Capture the cell that displays the provided text and extract its (X, Y) central coordinate. 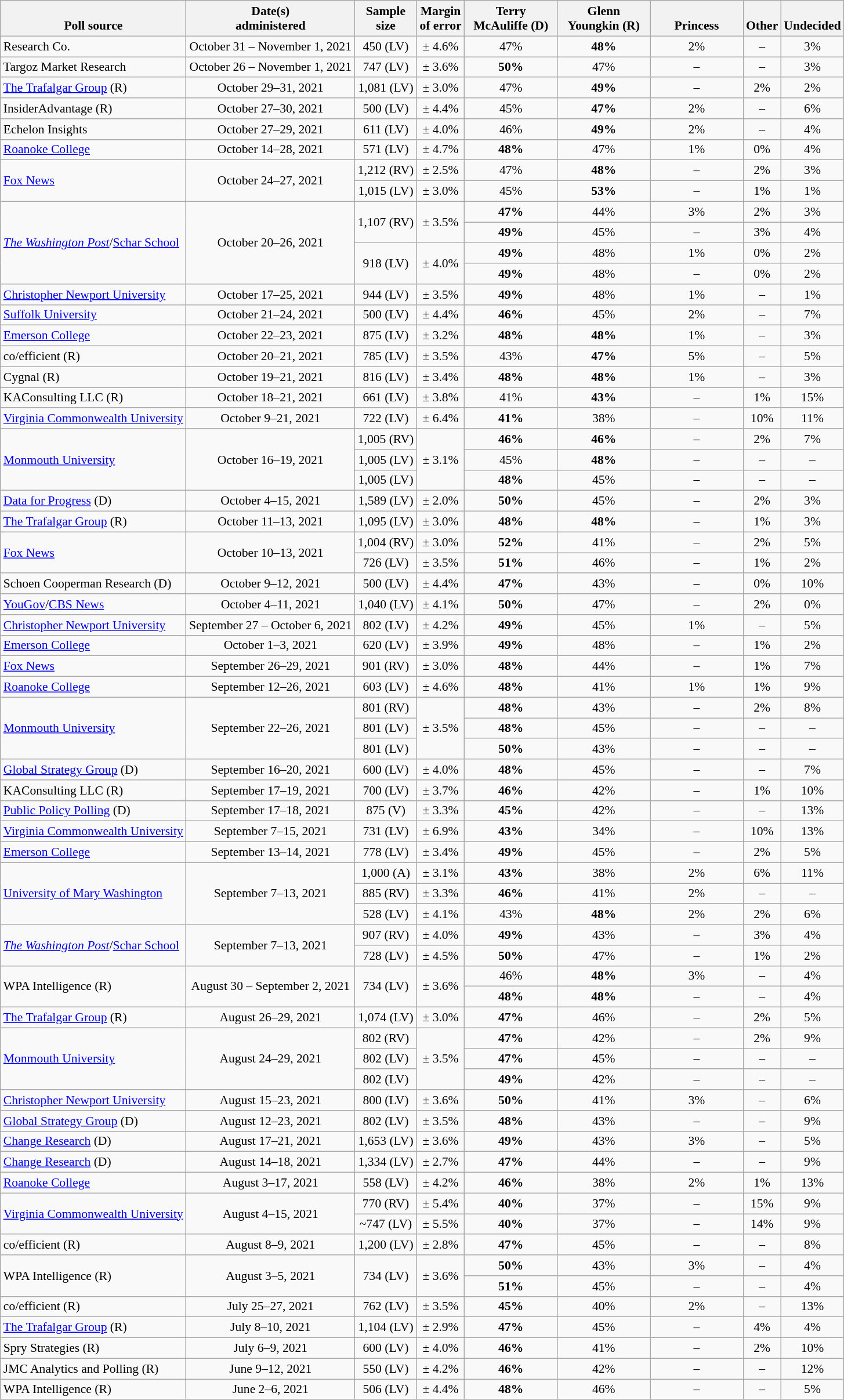
October 27–30, 2021 (270, 108)
June 9–12, 2021 (270, 1369)
October 21–24, 2021 (270, 315)
Echelon Insights (93, 129)
August 26–29, 2021 (270, 1018)
Cygnal (R) (93, 377)
± 3.2% (440, 336)
October 20–21, 2021 (270, 357)
728 (LV) (386, 956)
1,074 (LV) (386, 1018)
1,015 (LV) (386, 191)
611 (LV) (386, 129)
± 4.7% (440, 150)
Princess (697, 19)
Public Policy Polling (D) (93, 811)
506 (LV) (386, 1390)
558 (LV) (386, 1183)
Marginof error (440, 19)
785 (LV) (386, 357)
October 27–29, 2021 (270, 129)
October 14–28, 2021 (270, 150)
July 25–27, 2021 (270, 1307)
1,212 (RV) (386, 171)
801 (RV) (386, 708)
1,040 (LV) (386, 604)
October 17–25, 2021 (270, 295)
1,004 (RV) (386, 542)
Undecided (812, 19)
October 9–12, 2021 (270, 584)
901 (RV) (386, 666)
October 18–21, 2021 (270, 398)
Research Co. (93, 46)
907 (RV) (386, 935)
1,589 (LV) (386, 501)
875 (V) (386, 811)
918 (LV) (386, 263)
53% (604, 191)
October 22–23, 2021 (270, 336)
Date(s)administered (270, 19)
October 4–11, 2021 (270, 604)
661 (LV) (386, 398)
1,104 (LV) (386, 1328)
October 26 – November 1, 2021 (270, 67)
603 (LV) (386, 687)
770 (RV) (386, 1203)
October 29–31, 2021 (270, 88)
September 27 – October 6, 2021 (270, 625)
August 3–17, 2021 (270, 1183)
816 (LV) (386, 377)
September 7–15, 2021 (270, 832)
± 2.7% (440, 1162)
August 17–21, 2021 (270, 1141)
1,334 (LV) (386, 1162)
± 6.4% (440, 419)
1,653 (LV) (386, 1141)
550 (LV) (386, 1369)
731 (LV) (386, 832)
± 6.9% (440, 832)
Poll source (93, 19)
October 19–21, 2021 (270, 377)
14% (762, 1224)
October 10–13, 2021 (270, 552)
875 (LV) (386, 336)
September 16–20, 2021 (270, 770)
August 30 – September 2, 2021 (270, 986)
762 (LV) (386, 1307)
October 11–13, 2021 (270, 522)
± 2.9% (440, 1328)
September 17–19, 2021 (270, 790)
September 13–14, 2021 (270, 853)
August 15–23, 2021 (270, 1100)
1,005 (RV) (386, 439)
± 3.8% (440, 398)
October 31 – November 1, 2021 (270, 46)
Suffolk University (93, 315)
52% (511, 542)
University of Mary Washington (93, 893)
± 5.4% (440, 1203)
722 (LV) (386, 419)
September 17–18, 2021 (270, 811)
± 2.8% (440, 1245)
1,000 (A) (386, 873)
YouGov/CBS News (93, 604)
October 20–26, 2021 (270, 242)
778 (LV) (386, 853)
Schoen Cooperman Research (D) (93, 584)
1,107 (RV) (386, 222)
944 (LV) (386, 295)
October 1–3, 2021 (270, 645)
Spry Strategies (R) (93, 1348)
September 26–29, 2021 (270, 666)
GlennYoungkin (R) (604, 19)
~747 (LV) (386, 1224)
1,081 (LV) (386, 88)
Targoz Market Research (93, 67)
August 8–9, 2021 (270, 1245)
July 8–10, 2021 (270, 1328)
± 3.7% (440, 790)
June 2–6, 2021 (270, 1390)
September 12–26, 2021 (270, 687)
October 16–19, 2021 (270, 459)
12% (812, 1369)
October 9–21, 2021 (270, 419)
TerryMcAuliffe (D) (511, 19)
726 (LV) (386, 563)
July 6–9, 2021 (270, 1348)
Other (762, 19)
885 (RV) (386, 894)
Data for Progress (D) (93, 501)
± 3.9% (440, 645)
August 14–18, 2021 (270, 1162)
1,095 (LV) (386, 522)
747 (LV) (386, 67)
August 12–23, 2021 (270, 1121)
September 22–26, 2021 (270, 728)
± 5.5% (440, 1224)
450 (LV) (386, 46)
± 2.5% (440, 171)
1,200 (LV) (386, 1245)
InsiderAdvantage (R) (93, 108)
August 3–5, 2021 (270, 1276)
802 (RV) (386, 1038)
620 (LV) (386, 645)
± 4.5% (440, 956)
± 2.0% (440, 501)
October 4–15, 2021 (270, 501)
Samplesize (386, 19)
800 (LV) (386, 1100)
August 4–15, 2021 (270, 1213)
October 24–27, 2021 (270, 181)
34% (604, 832)
700 (LV) (386, 790)
August 24–29, 2021 (270, 1059)
528 (LV) (386, 915)
JMC Analytics and Polling (R) (93, 1369)
571 (LV) (386, 150)
